Locate the cell with the specified text and output its (x, y) center coordinate. 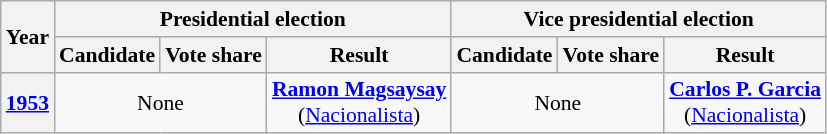
Presidential election (252, 19)
Carlos P. Garcia(Nacionalista) (745, 102)
1953 (28, 102)
Year (28, 36)
Vice presidential election (638, 19)
Ramon Magsaysay(Nacionalista) (360, 102)
